From the cell containing the given text, extract its center point as (X, Y) coordinate. 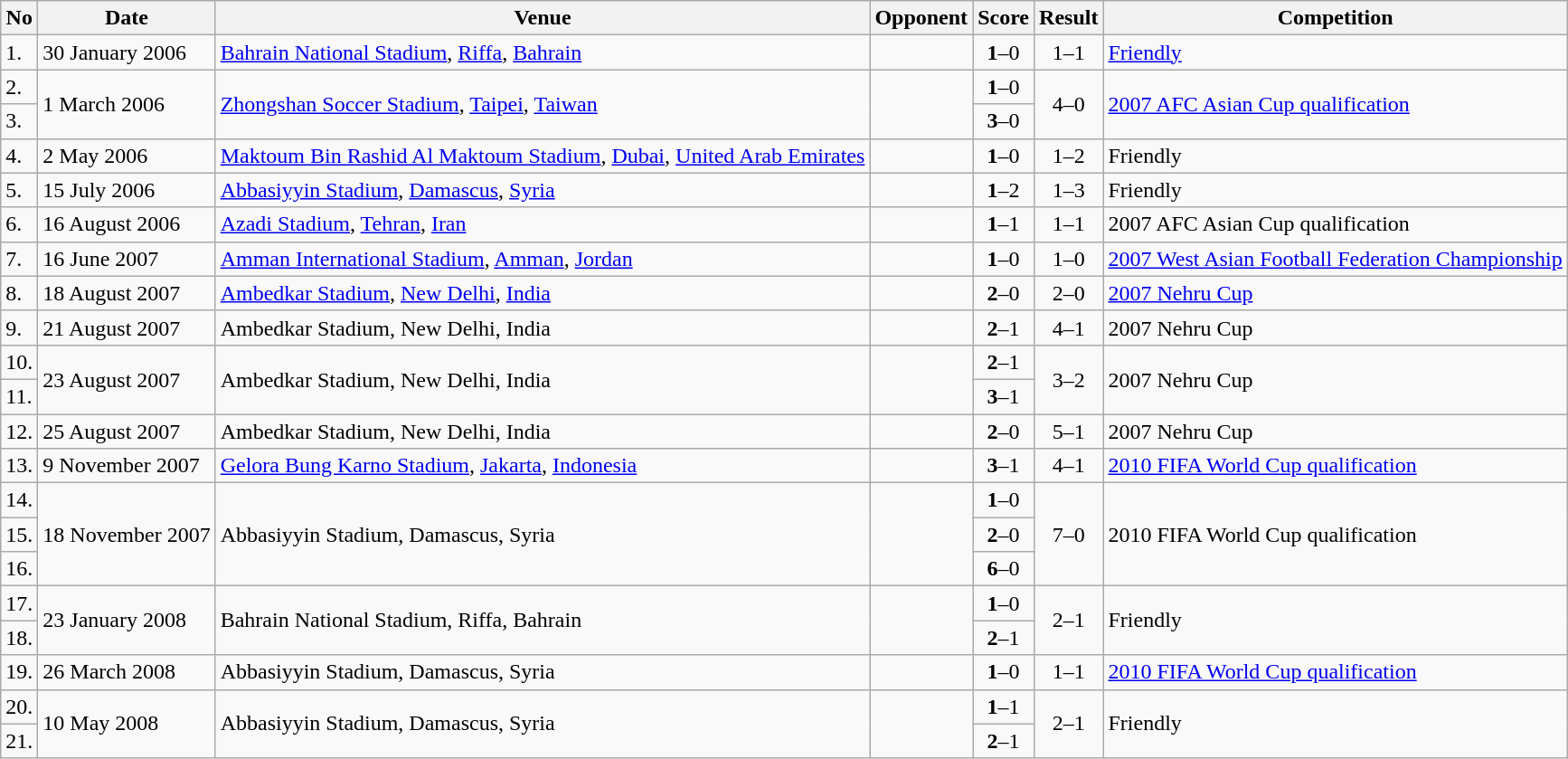
23 January 2008 (127, 621)
21 August 2007 (127, 327)
7. (20, 259)
11. (20, 396)
16 August 2006 (127, 224)
9. (20, 327)
2 May 2006 (127, 156)
1 March 2006 (127, 104)
7–0 (1069, 535)
26 March 2008 (127, 672)
13. (20, 466)
10. (20, 362)
18 August 2007 (127, 293)
14. (20, 500)
15. (20, 535)
23 August 2007 (127, 379)
5. (20, 190)
4–0 (1069, 104)
18 November 2007 (127, 535)
8. (20, 293)
30 January 2006 (127, 52)
20. (20, 707)
2. (20, 87)
5–1 (1069, 432)
25 August 2007 (127, 432)
No (20, 18)
Competition (1335, 18)
Result (1069, 18)
21. (20, 741)
16. (20, 569)
Date (127, 18)
4. (20, 156)
9 November 2007 (127, 466)
12. (20, 432)
19. (20, 672)
6. (20, 224)
3–2 (1069, 379)
2007 West Asian Football Federation Championship (1335, 259)
Opponent (921, 18)
17. (20, 603)
3. (20, 121)
Amman International Stadium, Amman, Jordan (543, 259)
Score (1004, 18)
Venue (543, 18)
10 May 2008 (127, 724)
6–0 (1004, 569)
Azadi Stadium, Tehran, Iran (543, 224)
3–0 (1004, 121)
Gelora Bung Karno Stadium, Jakarta, Indonesia (543, 466)
Zhongshan Soccer Stadium, Taipei, Taiwan (543, 104)
16 June 2007 (127, 259)
1. (20, 52)
Maktoum Bin Rashid Al Maktoum Stadium, Dubai, United Arab Emirates (543, 156)
15 July 2006 (127, 190)
18. (20, 638)
1–3 (1069, 190)
